Find where the given text appears and provide that cell's center as [x, y] coordinate. 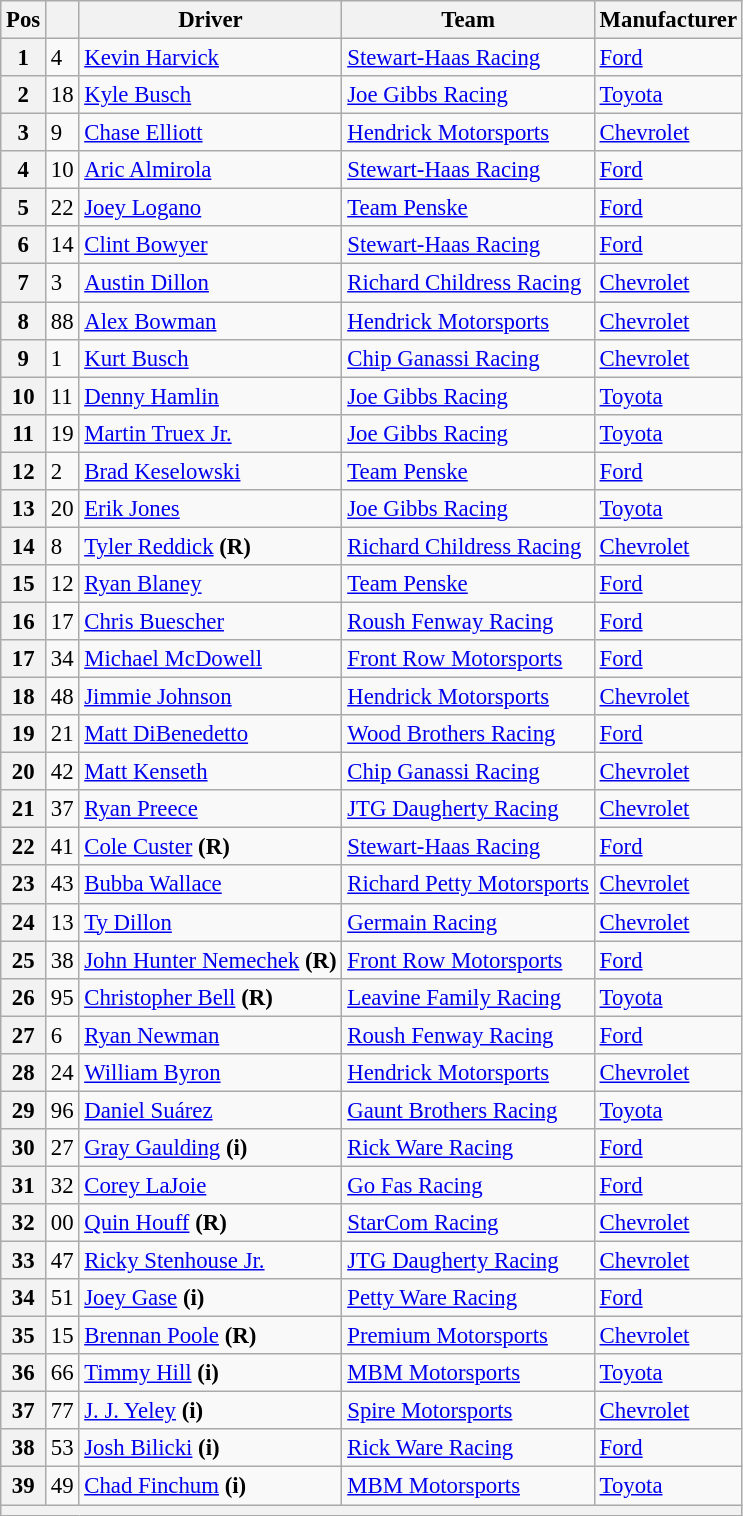
Cole Custer (R) [210, 847]
48 [62, 697]
Corey LaJoie [210, 1185]
Brennan Poole (R) [210, 1336]
Joey Gase (i) [210, 1298]
Ty Dillon [210, 922]
95 [62, 997]
Timmy Hill (i) [210, 1373]
StarCom Racing [468, 1223]
42 [62, 772]
25 [24, 960]
00 [62, 1223]
Matt DiBenedetto [210, 734]
5 [24, 208]
Kurt Busch [210, 358]
77 [62, 1411]
Wood Brothers Racing [468, 734]
John Hunter Nemechek (R) [210, 960]
53 [62, 1449]
23 [24, 885]
30 [24, 1148]
Chris Buescher [210, 621]
Premium Motorsports [468, 1336]
Bubba Wallace [210, 885]
33 [24, 1261]
Christopher Bell (R) [210, 997]
Michael McDowell [210, 659]
Joey Logano [210, 208]
Leavine Family Racing [468, 997]
28 [24, 1073]
26 [24, 997]
Spire Motorsports [468, 1411]
Kevin Harvick [210, 58]
Ryan Blaney [210, 584]
Team [468, 20]
Chase Elliott [210, 133]
Erik Jones [210, 509]
88 [62, 321]
Richard Petty Motorsports [468, 885]
Quin Houff (R) [210, 1223]
41 [62, 847]
Manufacturer [668, 20]
Chad Finchum (i) [210, 1486]
Petty Ware Racing [468, 1298]
49 [62, 1486]
Ryan Newman [210, 1035]
Austin Dillon [210, 283]
36 [24, 1373]
16 [24, 621]
Aric Almirola [210, 170]
Alex Bowman [210, 321]
39 [24, 1486]
43 [62, 885]
Denny Hamlin [210, 396]
Clint Bowyer [210, 245]
47 [62, 1261]
51 [62, 1298]
7 [24, 283]
Germain Racing [468, 922]
Go Fas Racing [468, 1185]
Pos [24, 20]
Ryan Preece [210, 809]
35 [24, 1336]
Ricky Stenhouse Jr. [210, 1261]
William Byron [210, 1073]
29 [24, 1110]
Brad Keselowski [210, 471]
J. J. Yeley (i) [210, 1411]
Daniel Suárez [210, 1110]
Martin Truex Jr. [210, 433]
Driver [210, 20]
Matt Kenseth [210, 772]
Kyle Busch [210, 95]
66 [62, 1373]
Tyler Reddick (R) [210, 546]
Gaunt Brothers Racing [468, 1110]
Josh Bilicki (i) [210, 1449]
Jimmie Johnson [210, 697]
Gray Gaulding (i) [210, 1148]
96 [62, 1110]
31 [24, 1185]
